Return the [X, Y] coordinate for the center point of the cell that contains the specified text.  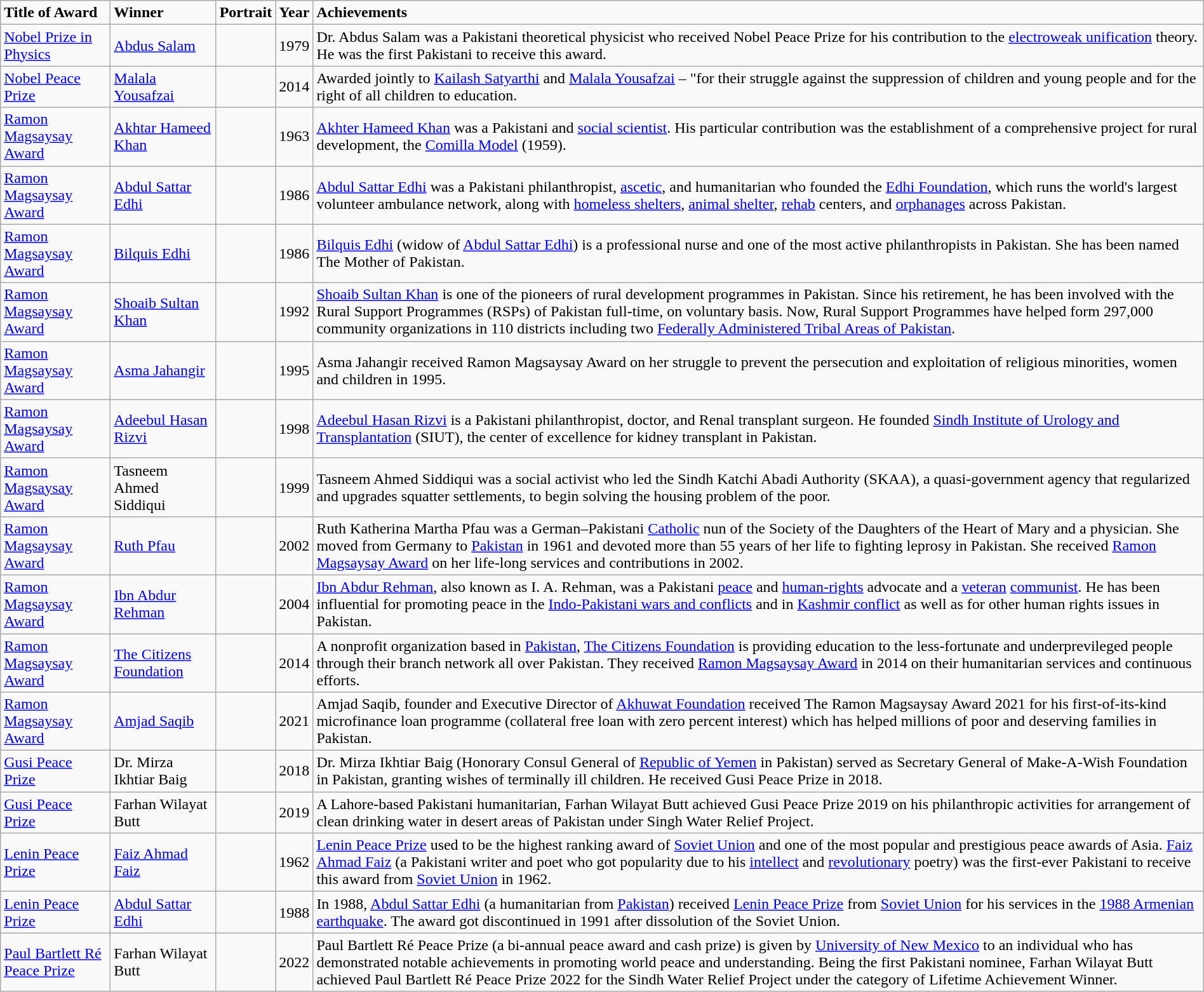
2019 [295, 813]
2018 [295, 771]
Paul Bartlett Ré Peace Prize [56, 962]
1998 [295, 429]
Bilquis Edhi [163, 253]
Year [295, 13]
2021 [295, 721]
1995 [295, 370]
Akhtar Hameed Khan [163, 137]
Achievements [758, 13]
Title of Award [56, 13]
Winner [163, 13]
2004 [295, 604]
1988 [295, 912]
1992 [295, 312]
2022 [295, 962]
Ibn Abdur Rehman [163, 604]
Asma Jahangir [163, 370]
Dr. Mirza Ikhtiar Baig [163, 771]
Amjad Saqib [163, 721]
1999 [295, 487]
2002 [295, 546]
Tasneem Ahmed Siddiqui [163, 487]
Shoaib Sultan Khan [163, 312]
Adeebul Hasan Rizvi [163, 429]
1963 [295, 137]
Abdus Salam [163, 46]
Faiz Ahmad Faiz [163, 862]
Portrait [246, 13]
Malala Yousafzai [163, 86]
1962 [295, 862]
1979 [295, 46]
Nobel Prize in Physics [56, 46]
Nobel Peace Prize [56, 86]
Ruth Pfau [163, 546]
The Citizens Foundation [163, 663]
